Locate the cell with the specified text and output its (X, Y) center coordinate. 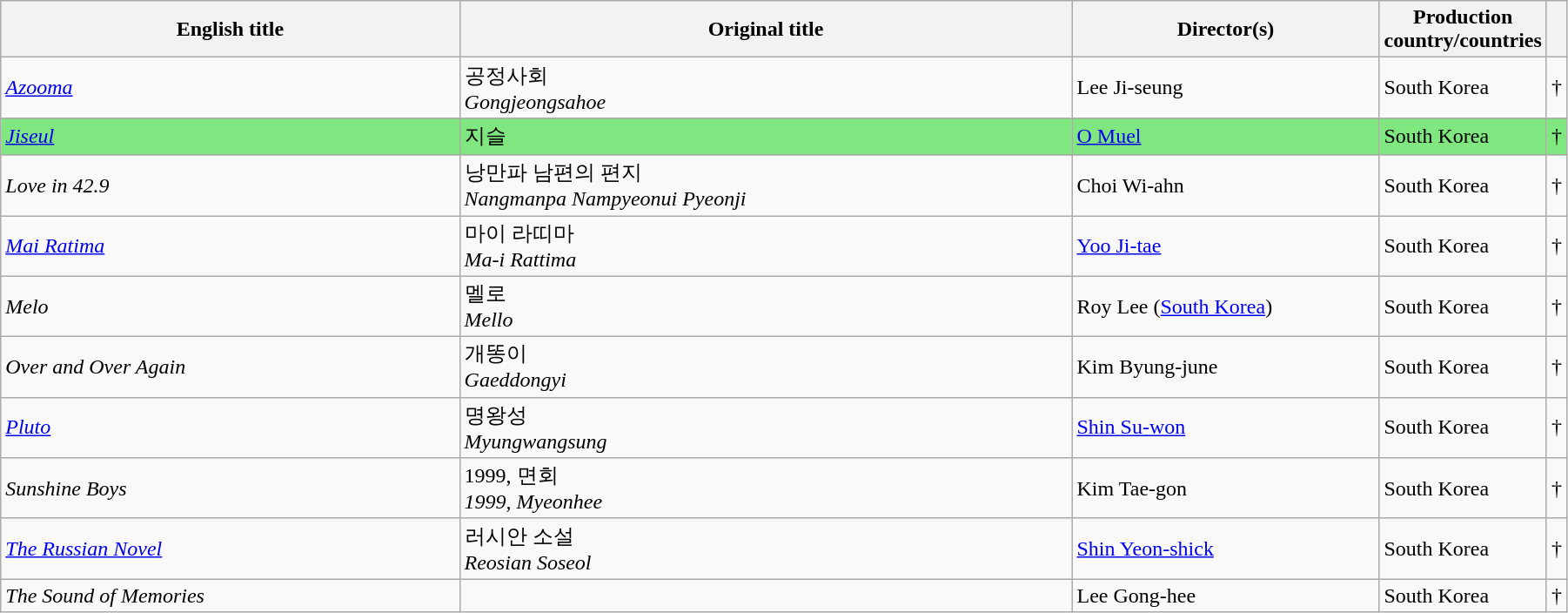
Kim Byung-june (1225, 367)
마이 라띠마Ma-i Rattima (766, 246)
Shin Su-won (1225, 428)
O Muel (1225, 136)
러시안 소설Reosian Soseol (766, 549)
명왕성Myungwangsung (766, 428)
The Russian Novel (230, 549)
공정사회Gongjeongsahoe (766, 88)
Over and Over Again (230, 367)
Azooma (230, 88)
개똥이Gaeddongyi (766, 367)
Original title (766, 30)
Choi Wi-ahn (1225, 185)
Sunshine Boys (230, 488)
Jiseul (230, 136)
Lee Ji-seung (1225, 88)
Yoo Ji-tae (1225, 246)
Director(s) (1225, 30)
Pluto (230, 428)
Lee Gong-hee (1225, 596)
Melo (230, 306)
1999, 면회1999, Myeonhee (766, 488)
멜로Mello (766, 306)
The Sound of Memories (230, 596)
English title (230, 30)
Mai Ratima (230, 246)
Love in 42.9 (230, 185)
Production country/countries (1463, 30)
지슬 (766, 136)
Roy Lee (South Korea) (1225, 306)
낭만파 남편의 편지Nangmanpa Nampyeonui Pyeonji (766, 185)
Shin Yeon-shick (1225, 549)
Kim Tae-gon (1225, 488)
